Scan for the cell matching the given text and deliver its (X, Y) coordinate at center. 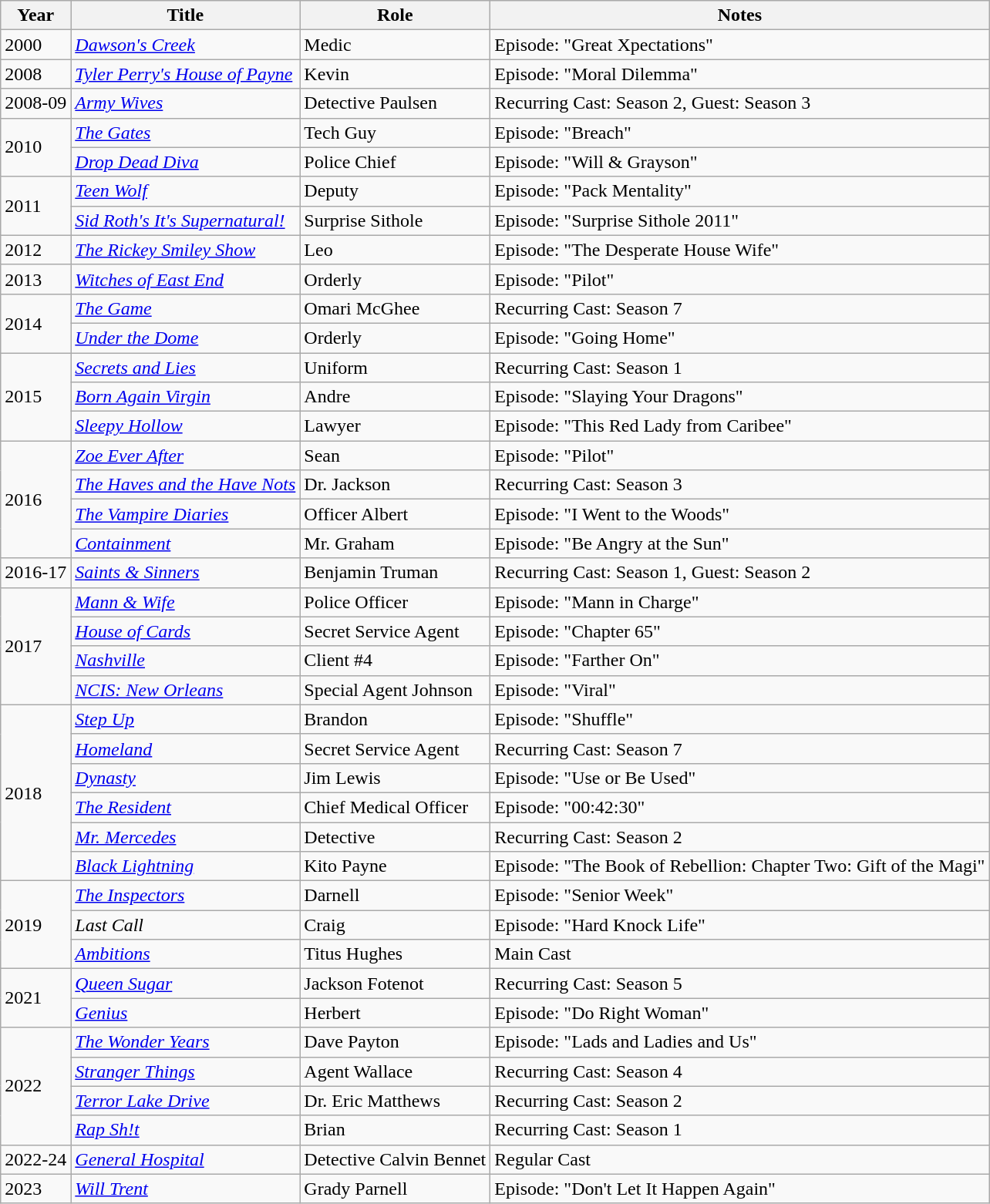
2023 (35, 1189)
Dave Payton (395, 1042)
Officer Albert (395, 514)
Sean (395, 456)
Recurring Cast: Season 5 (740, 984)
The Wonder Years (185, 1042)
Episode: "The Book of Rebellion: Chapter Two: Gift of the Magi" (740, 866)
Mann & Wife (185, 602)
2000 (35, 45)
Army Wives (185, 103)
The Haves and the Have Nots (185, 485)
2011 (35, 206)
Leo (395, 250)
Year (35, 15)
Craig (395, 925)
Recurring Cast: Season 1, Guest: Season 2 (740, 573)
Dynasty (185, 778)
Rap Sh!t (185, 1130)
Born Again Virgin (185, 397)
Dawson's Creek (185, 45)
2016-17 (35, 573)
Black Lightning (185, 866)
Mr. Graham (395, 543)
Omari McGhee (395, 308)
Episode: "Lads and Ladies and Us" (740, 1042)
The Resident (185, 807)
Homeland (185, 748)
Terror Lake Drive (185, 1101)
Drop Dead Diva (185, 162)
2016 (35, 499)
Kevin (395, 74)
Last Call (185, 925)
Episode: "Great Xpectations" (740, 45)
Surprise Sithole (395, 220)
Episode: "Shuffle" (740, 719)
Agent Wallace (395, 1071)
Episode: "Slaying Your Dragons" (740, 397)
Uniform (395, 368)
Benjamin Truman (395, 573)
Brian (395, 1130)
Episode: "Will & Grayson" (740, 162)
Dr. Eric Matthews (395, 1101)
2008-09 (35, 103)
Dr. Jackson (395, 485)
Jackson Fotenot (395, 984)
Sid Roth's It's Supernatural! (185, 220)
Special Agent Johnson (395, 690)
Teen Wolf (185, 191)
2008 (35, 74)
Secrets and Lies (185, 368)
2022-24 (35, 1159)
Detective (395, 836)
Deputy (395, 191)
Tech Guy (395, 133)
Episode: "Use or Be Used" (740, 778)
Brandon (395, 719)
2015 (35, 397)
Episode: "Viral" (740, 690)
Episode: "Mann in Charge" (740, 602)
Episode: "Do Right Woman" (740, 1013)
Episode: "Don't Let It Happen Again" (740, 1189)
The Game (185, 308)
2022 (35, 1086)
The Inspectors (185, 896)
Episode: "The Desperate House Wife" (740, 250)
Detective Calvin Bennet (395, 1159)
Client #4 (395, 661)
Tyler Perry's House of Payne (185, 74)
Police Officer (395, 602)
House of Cards (185, 631)
Zoe Ever After (185, 456)
Will Trent (185, 1189)
Main Cast (740, 954)
Notes (740, 15)
2021 (35, 998)
Mr. Mercedes (185, 836)
Grady Parnell (395, 1189)
Episode: "Farther On" (740, 661)
Episode: "Pack Mentality" (740, 191)
Police Chief (395, 162)
Titus Hughes (395, 954)
2012 (35, 250)
Title (185, 15)
Herbert (395, 1013)
Episode: "Senior Week" (740, 896)
Genius (185, 1013)
Stranger Things (185, 1071)
Step Up (185, 719)
2014 (35, 323)
Recurring Cast: Season 2, Guest: Season 3 (740, 103)
Lawyer (395, 426)
Saints & Sinners (185, 573)
2018 (35, 792)
Role (395, 15)
Episode: "Breach" (740, 133)
Episode: "Surprise Sithole 2011" (740, 220)
Episode: "Hard Knock Life" (740, 925)
2017 (35, 646)
Episode: "Chapter 65" (740, 631)
The Vampire Diaries (185, 514)
The Gates (185, 133)
NCIS: New Orleans (185, 690)
Darnell (395, 896)
Chief Medical Officer (395, 807)
Medic (395, 45)
Jim Lewis (395, 778)
Episode: "00:42:30" (740, 807)
Under the Dome (185, 338)
Nashville (185, 661)
General Hospital (185, 1159)
Containment (185, 543)
Regular Cast (740, 1159)
2019 (35, 925)
Witches of East End (185, 279)
Sleepy Hollow (185, 426)
Detective Paulsen (395, 103)
Recurring Cast: Season 4 (740, 1071)
Episode: "This Red Lady from Caribee" (740, 426)
2010 (35, 147)
2013 (35, 279)
Ambitions (185, 954)
Episode: "I Went to the Woods" (740, 514)
Kito Payne (395, 866)
Episode: "Going Home" (740, 338)
Queen Sugar (185, 984)
The Rickey Smiley Show (185, 250)
Recurring Cast: Season 3 (740, 485)
Andre (395, 397)
Episode: "Moral Dilemma" (740, 74)
Episode: "Be Angry at the Sun" (740, 543)
